Determine the [X, Y] coordinate at the center of the cell enclosing the given text.  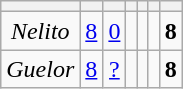
? [114, 69]
0 [114, 31]
Nelito [40, 31]
Guelor [40, 69]
